Find where the given text appears and provide that cell's center as (x, y) coordinate. 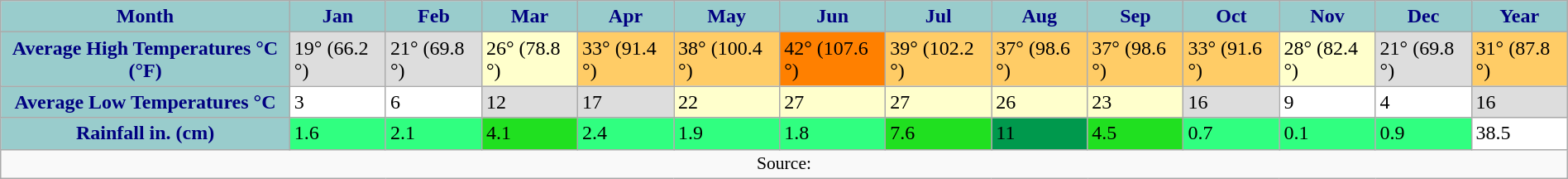
Source: (784, 164)
42° (107.6 °) (833, 60)
26° (78.8 °) (529, 60)
1.8 (833, 133)
May (727, 17)
Mar (529, 17)
Jan (337, 17)
22 (727, 102)
Jun (833, 17)
Rainfall in. (cm) (146, 133)
6 (433, 102)
Jul (939, 17)
Apr (626, 17)
Average Low Temperatures °C (146, 102)
9 (1327, 102)
Dec (1423, 17)
19° (66.2 °) (337, 60)
3 (337, 102)
4 (1423, 102)
26 (1040, 102)
28° (82.4 °) (1327, 60)
7.6 (939, 133)
Month (146, 17)
0.7 (1231, 133)
Year (1519, 17)
38.5 (1519, 133)
0.9 (1423, 133)
1.9 (727, 133)
Average High Temperatures °C (°F) (146, 60)
Aug (1040, 17)
31° (87.8 °) (1519, 60)
33° (91.4 °) (626, 60)
4.5 (1135, 133)
1.6 (337, 133)
2.1 (433, 133)
Sep (1135, 17)
2.4 (626, 133)
33° (91.6 °) (1231, 60)
12 (529, 102)
17 (626, 102)
Oct (1231, 17)
11 (1040, 133)
39° (102.2 °) (939, 60)
Nov (1327, 17)
23 (1135, 102)
4.1 (529, 133)
Feb (433, 17)
38° (100.4 °) (727, 60)
0.1 (1327, 133)
